Detect which cell encompasses the target text, then output its [X, Y] center coordinate. 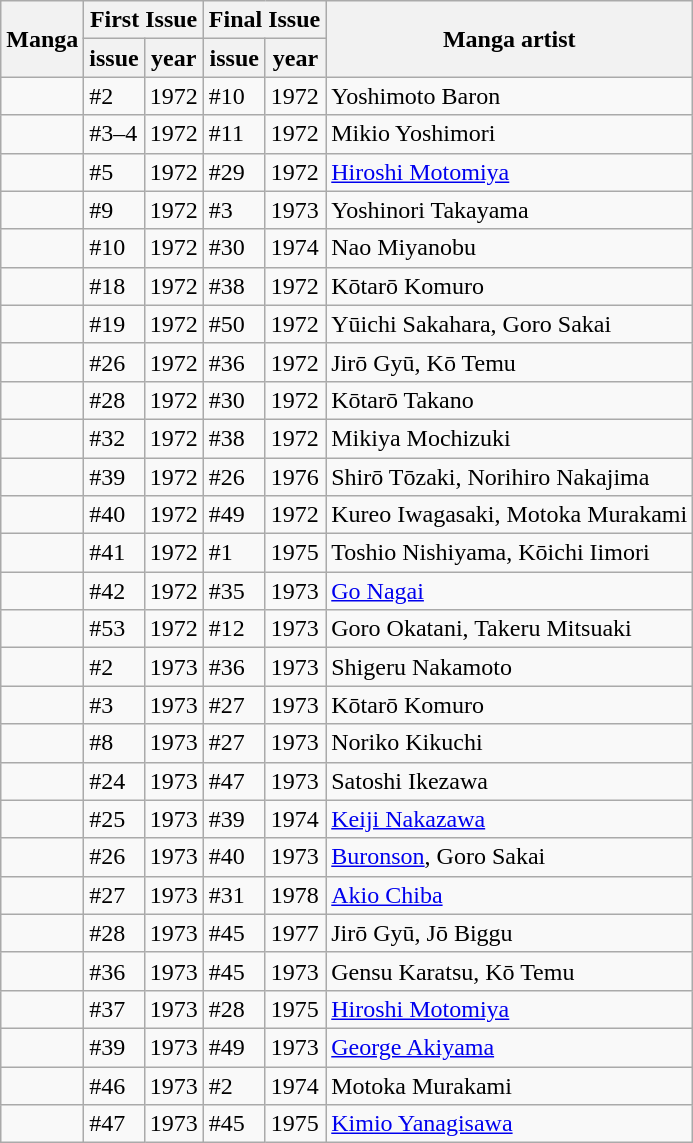
#8 [114, 743]
#1 [234, 553]
Buronson, Goro Sakai [510, 857]
#19 [114, 324]
First Issue [144, 20]
Toshio Nishiyama, Kōichi Iimori [510, 553]
Kōtarō Takano [510, 400]
#5 [114, 172]
#31 [234, 895]
Yoshinori Takayama [510, 210]
#12 [234, 629]
Final Issue [264, 20]
#42 [114, 591]
Kimio Yanagisawa [510, 1124]
Yūichi Sakahara, Goro Sakai [510, 324]
#11 [234, 134]
Motoka Murakami [510, 1085]
Noriko Kikuchi [510, 743]
Akio Chiba [510, 895]
Gensu Karatsu, Kō Temu [510, 971]
#9 [114, 210]
#50 [234, 324]
Goro Okatani, Takeru Mitsuaki [510, 629]
Satoshi Ikezawa [510, 781]
Jirō Gyū, Jō Biggu [510, 933]
#53 [114, 629]
Go Nagai [510, 591]
Manga artist [510, 39]
1978 [296, 895]
1976 [296, 477]
#35 [234, 591]
Keiji Nakazawa [510, 819]
Jirō Gyū, Kō Temu [510, 362]
Yoshimoto Baron [510, 96]
#32 [114, 438]
#41 [114, 553]
#29 [234, 172]
Kureo Iwagasaki, Motoka Murakami [510, 515]
#46 [114, 1085]
#37 [114, 1009]
George Akiyama [510, 1047]
#3–4 [114, 134]
Nao Miyanobu [510, 248]
#25 [114, 819]
Shigeru Nakamoto [510, 667]
#24 [114, 781]
Mikio Yoshimori [510, 134]
#18 [114, 286]
Manga [42, 39]
Mikiya Mochizuki [510, 438]
Shirō Tōzaki, Norihiro Nakajima [510, 477]
1977 [296, 933]
